Search for the cell housing the specified text and yield its (x, y) center coordinate. 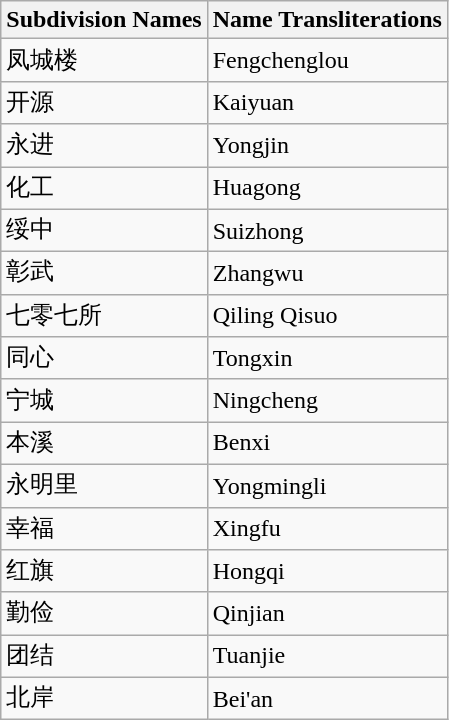
Xingfu (327, 528)
红旗 (104, 572)
Qinjian (327, 614)
同心 (104, 358)
Zhangwu (327, 274)
幸福 (104, 528)
永进 (104, 146)
本溪 (104, 444)
Tuanjie (327, 656)
Suizhong (327, 230)
Yongjin (327, 146)
七零七所 (104, 316)
Bei'an (327, 698)
勤俭 (104, 614)
永明里 (104, 486)
Tongxin (327, 358)
团结 (104, 656)
凤城楼 (104, 60)
开源 (104, 102)
Yongmingli (327, 486)
化工 (104, 188)
Qiling Qisuo (327, 316)
Name Transliterations (327, 20)
北岸 (104, 698)
Ningcheng (327, 400)
Kaiyuan (327, 102)
绥中 (104, 230)
彰武 (104, 274)
Benxi (327, 444)
Fengchenglou (327, 60)
Huagong (327, 188)
宁城 (104, 400)
Hongqi (327, 572)
Subdivision Names (104, 20)
